Provide the [X, Y] coordinate of the cell's center where the given text is located.  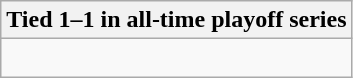
Tied 1–1 in all-time playoff series [176, 20]
